Locate the cell with the specified text and output its (x, y) center coordinate. 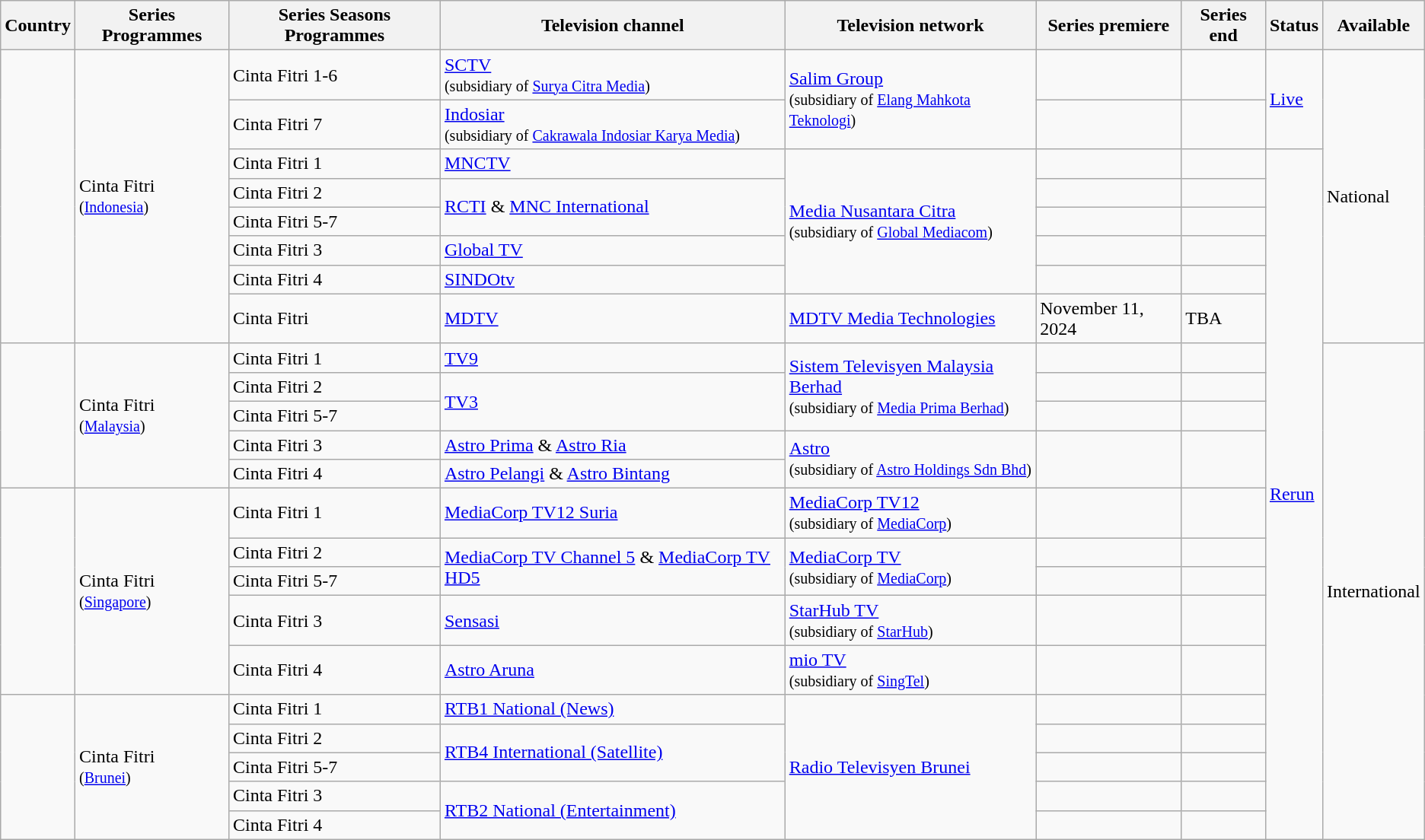
Cinta Fitri(Indonesia) (151, 197)
RCTI & MNC International (612, 207)
Sensasi (612, 621)
Salim Group(subsidiary of Elang Mahkota Teknologi) (910, 100)
Radio Televisyen Brunei (910, 767)
Live (1294, 100)
Series Seasons Programmes (334, 26)
TV9 (612, 358)
National (1374, 197)
Series Programmes (151, 26)
MDTV Media Technologies (910, 318)
SINDOtv (612, 279)
Global TV (612, 250)
MNCTV (612, 164)
Rerun (1294, 495)
Series premiere (1108, 26)
StarHub TV(subsidiary of StarHub) (910, 621)
Sistem Televisyen Malaysia Berhad(subsidiary of Media Prima Berhad) (910, 387)
Cinta Fitri(Malaysia) (151, 415)
International (1374, 591)
Country (38, 26)
Cinta Fitri(Brunei) (151, 767)
Cinta Fitri(Singapore) (151, 592)
RTB1 National (News) (612, 709)
Indosiar(subsidiary of Cakrawala Indosiar Karya Media) (612, 125)
Television channel (612, 26)
RTB2 National (Entertainment) (612, 810)
Available (1374, 26)
MDTV (612, 318)
MediaCorp TV Channel 5 & MediaCorp TV HD5 (612, 567)
Media Nusantara Citra(subsidiary of Global Mediacom) (910, 221)
Astro Pelangi & Astro Bintang (612, 474)
Cinta Fitri (334, 318)
MediaCorp TV12 Suria (612, 513)
Television network (910, 26)
mio TV(subsidiary of SingTel) (910, 670)
Astro(subsidiary of Astro Holdings Sdn Bhd) (910, 460)
Astro Aruna (612, 670)
Cinta Fitri 1-6 (334, 75)
November 11, 2024 (1108, 318)
Cinta Fitri 7 (334, 125)
MediaCorp TV12(subsidiary of MediaCorp) (910, 513)
TV3 (612, 401)
Status (1294, 26)
RTB4 International (Satellite) (612, 752)
Series end (1224, 26)
SCTV(subsidiary of Surya Citra Media) (612, 75)
Astro Prima & Astro Ria (612, 445)
MediaCorp TV(subsidiary of MediaCorp) (910, 567)
TBA (1224, 318)
